Pinpoint the cell where the given text exists, returning its [x, y] midpoint coordinate. 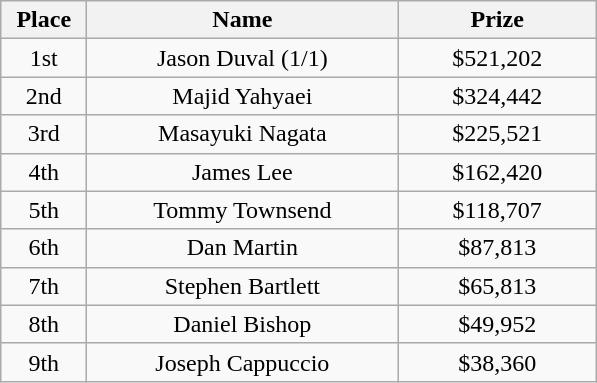
$65,813 [498, 286]
Masayuki Nagata [242, 134]
James Lee [242, 172]
9th [44, 362]
Stephen Bartlett [242, 286]
6th [44, 248]
$118,707 [498, 210]
7th [44, 286]
Prize [498, 20]
Joseph Cappuccio [242, 362]
2nd [44, 96]
4th [44, 172]
8th [44, 324]
Tommy Townsend [242, 210]
$225,521 [498, 134]
Daniel Bishop [242, 324]
$521,202 [498, 58]
1st [44, 58]
3rd [44, 134]
5th [44, 210]
$324,442 [498, 96]
$49,952 [498, 324]
$38,360 [498, 362]
Jason Duval (1/1) [242, 58]
Name [242, 20]
Place [44, 20]
Dan Martin [242, 248]
$162,420 [498, 172]
Majid Yahyaei [242, 96]
$87,813 [498, 248]
